Locate the cell with the specified text and output its (X, Y) center coordinate. 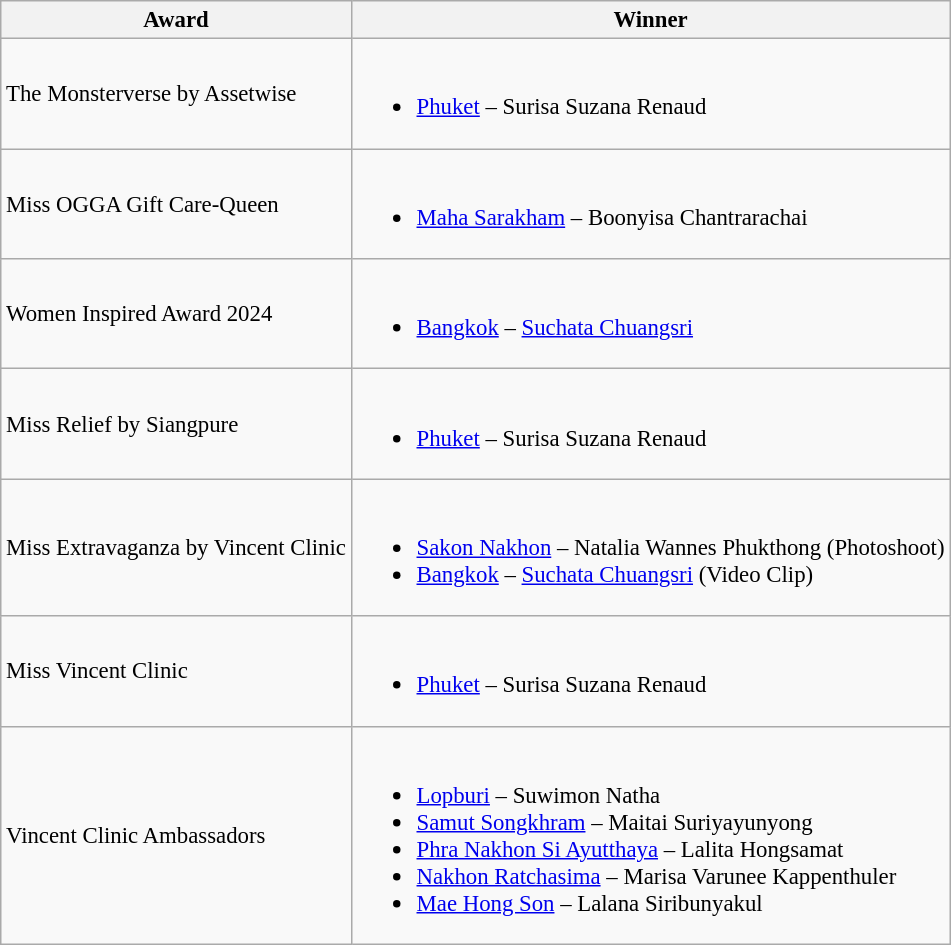
Maha Sarakham – Boonyisa Chantrarachai (650, 204)
Women Inspired Award 2024 (176, 314)
Vincent Clinic Ambassadors (176, 835)
Bangkok – Suchata Chuangsri (650, 314)
Miss Extravaganza by Vincent Clinic (176, 548)
Miss Relief by Siangpure (176, 424)
Miss Vincent Clinic (176, 671)
Award (176, 20)
Sakon Nakhon – Natalia Wannes Phukthong (Photoshoot)Bangkok – Suchata Chuangsri (Video Clip) (650, 548)
Winner (650, 20)
The Monsterverse by Assetwise (176, 94)
Miss OGGA Gift Care-Queen (176, 204)
